Extract the (x, y) coordinate from the center of the cell holding the provided text.  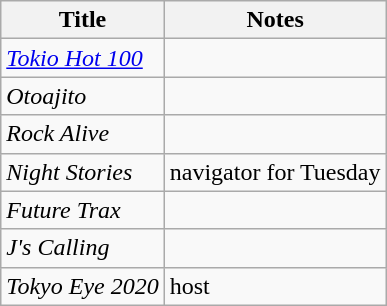
Otoajito (82, 96)
Title (82, 20)
Tokio Hot 100 (82, 58)
Tokyo Eye 2020 (82, 286)
Night Stories (82, 172)
Notes (275, 20)
Future Trax (82, 210)
host (275, 286)
Rock Alive (82, 134)
navigator for Tuesday (275, 172)
J's Calling (82, 248)
